Pinpoint the cell where the given text exists, returning its (x, y) midpoint coordinate. 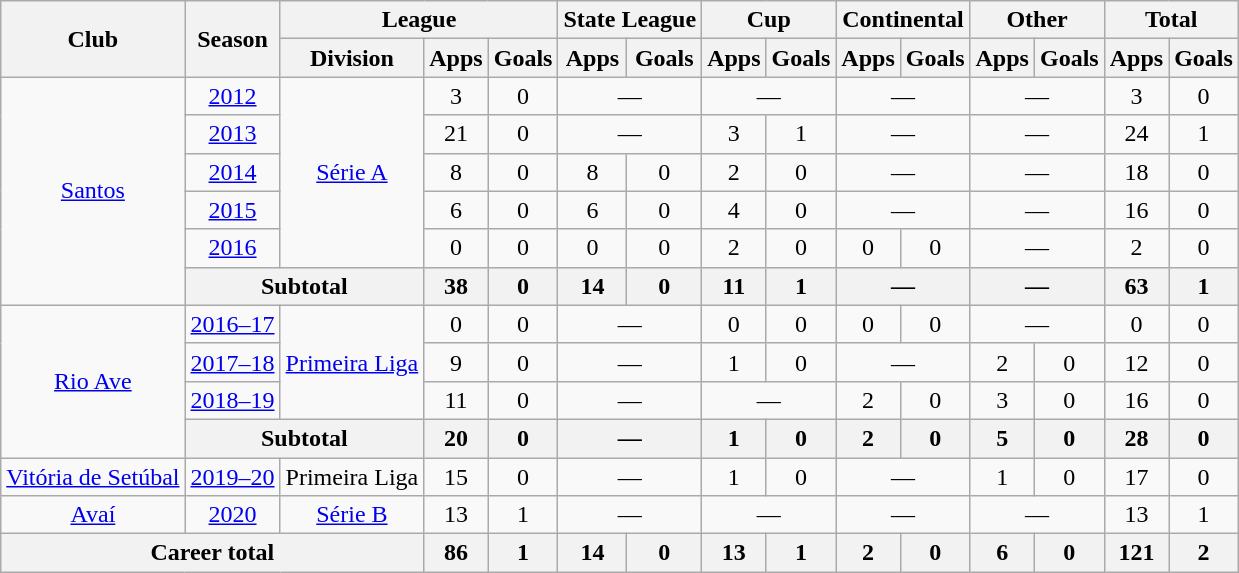
17 (1136, 477)
2016 (232, 248)
4 (734, 210)
Cup (769, 20)
28 (1136, 438)
Continental (903, 20)
2017–18 (232, 362)
15 (456, 477)
18 (1136, 172)
9 (456, 362)
Career total (212, 553)
Total (1171, 20)
Santos (93, 191)
Rio Ave (93, 381)
21 (456, 134)
2014 (232, 172)
Avaí (93, 515)
2015 (232, 210)
2019–20 (232, 477)
Season (232, 39)
63 (1136, 286)
2018–19 (232, 400)
86 (456, 553)
Other (1037, 20)
Vitória de Setúbal (93, 477)
League (419, 20)
121 (1136, 553)
State League (630, 20)
38 (456, 286)
Série A (352, 172)
20 (456, 438)
2016–17 (232, 324)
2012 (232, 96)
2020 (232, 515)
Division (352, 58)
2013 (232, 134)
12 (1136, 362)
Club (93, 39)
24 (1136, 134)
5 (1002, 438)
Série B (352, 515)
